Return [x, y] of the center of cell containing provided text 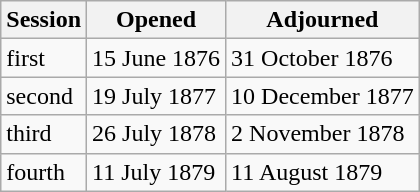
26 July 1878 [156, 134]
Adjourned [323, 20]
second [44, 96]
11 July 1879 [156, 172]
31 October 1876 [323, 58]
Session [44, 20]
19 July 1877 [156, 96]
first [44, 58]
Opened [156, 20]
third [44, 134]
10 December 1877 [323, 96]
fourth [44, 172]
2 November 1878 [323, 134]
15 June 1876 [156, 58]
11 August 1879 [323, 172]
